For the text-containing cell, return its midpoint in [X, Y] coordinate format. 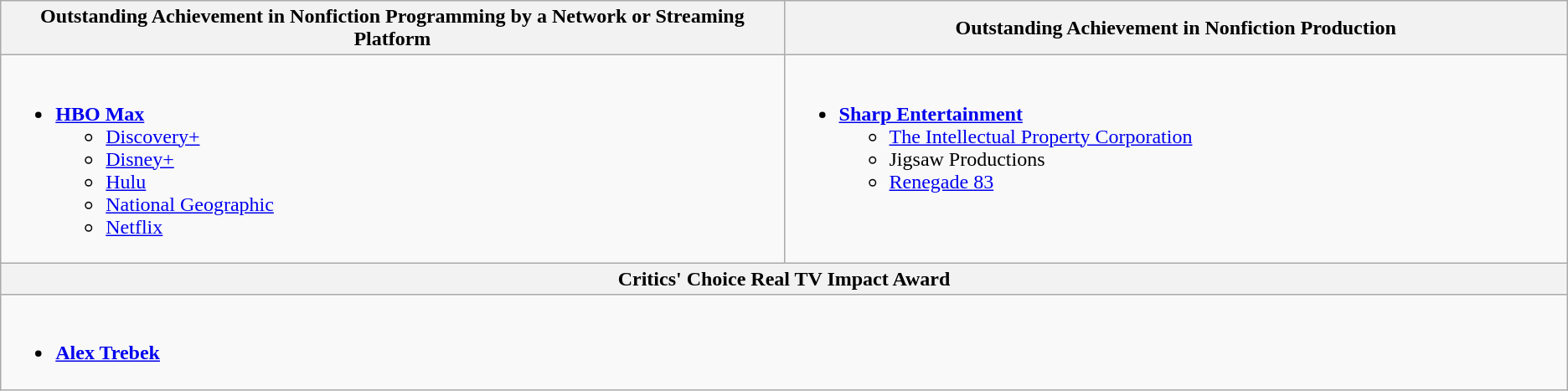
Outstanding Achievement in Nonfiction Production [1176, 28]
Outstanding Achievement in Nonfiction Programming by a Network or Streaming Platform [392, 28]
Alex Trebek [784, 342]
Sharp EntertainmentThe Intellectual Property CorporationJigsaw ProductionsRenegade 83 [1176, 159]
Critics' Choice Real TV Impact Award [784, 279]
HBO MaxDiscovery+Disney+HuluNational GeographicNetflix [392, 159]
